Output the [X, Y] coordinate of the center of the cell containing the given text.  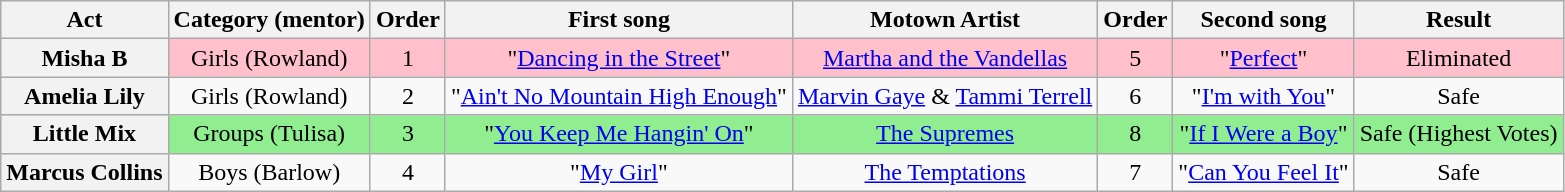
Misha B [84, 58]
Amelia Lily [84, 96]
"Perfect" [1264, 58]
Marvin Gaye & Tammi Terrell [944, 96]
Second song [1264, 20]
8 [1136, 134]
7 [1136, 172]
Little Mix [84, 134]
"I'm with You" [1264, 96]
Martha and the Vandellas [944, 58]
Category (mentor) [269, 20]
"Can You Feel It" [1264, 172]
Act [84, 20]
1 [408, 58]
Safe (Highest Votes) [1458, 134]
The Temptations [944, 172]
4 [408, 172]
Eliminated [1458, 58]
"You Keep Me Hangin' On" [618, 134]
2 [408, 96]
Marcus Collins [84, 172]
Motown Artist [944, 20]
"Dancing in the Street" [618, 58]
First song [618, 20]
6 [1136, 96]
"If I Were a Boy" [1264, 134]
Boys (Barlow) [269, 172]
"My Girl" [618, 172]
The Supremes [944, 134]
Result [1458, 20]
5 [1136, 58]
3 [408, 134]
Groups (Tulisa) [269, 134]
"Ain't No Mountain High Enough" [618, 96]
